Output the [X, Y] coordinate of the center of the cell containing the given text.  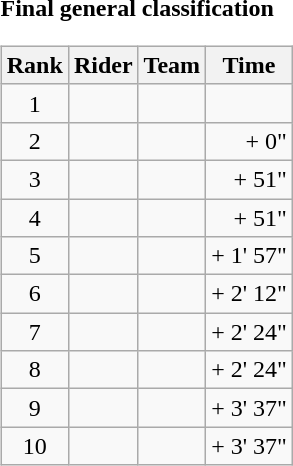
Time [250, 65]
Rider [103, 65]
9 [34, 408]
+ 1' 57" [250, 256]
10 [34, 446]
Rank [34, 65]
+ 2' 12" [250, 294]
6 [34, 294]
3 [34, 179]
5 [34, 256]
8 [34, 370]
4 [34, 217]
+ 0" [250, 141]
2 [34, 141]
7 [34, 332]
1 [34, 103]
Team [172, 65]
